Return [X, Y] of the center of cell containing provided text 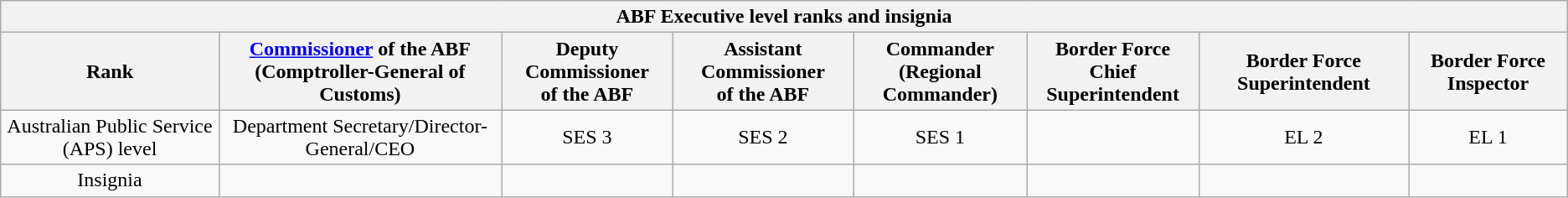
Assistant Commissionerof the ABF [762, 71]
Insignia [110, 180]
Department Secretary/Director-General/CEO [360, 138]
Border ForceChief Superintendent [1112, 71]
Commissioner of the ABF(Comptroller-General of Customs) [360, 71]
Deputy Commissionerof the ABF [588, 71]
SES 2 [762, 138]
SES 1 [941, 138]
ABF Executive level ranks and insignia [784, 17]
Australian Public Service (APS) level [110, 138]
SES 3 [588, 138]
EL 1 [1488, 138]
Commander(Regional Commander) [941, 71]
EL 2 [1303, 138]
Rank [110, 71]
Border Force Superintendent [1303, 71]
Border Force Inspector [1488, 71]
